Output the [X, Y] coordinate of the center of the cell containing the given text.  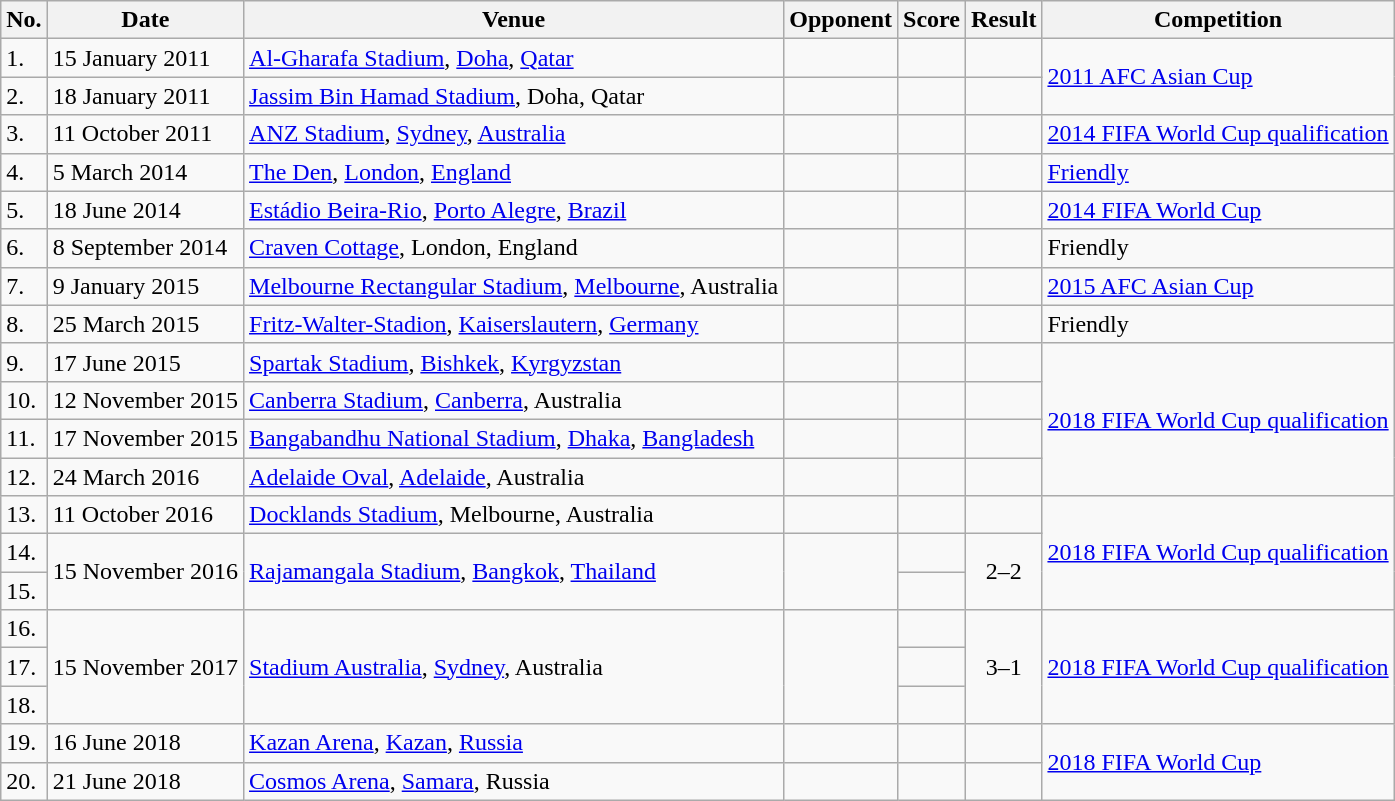
Venue [514, 20]
Cosmos Arena, Samara, Russia [514, 781]
16. [24, 629]
11. [24, 438]
Canberra Stadium, Canberra, Australia [514, 400]
Bangabandhu National Stadium, Dhaka, Bangladesh [514, 438]
11 October 2011 [145, 134]
10. [24, 400]
24 March 2016 [145, 477]
Fritz-Walter-Stadion, Kaiserslautern, Germany [514, 324]
Opponent [841, 20]
Kazan Arena, Kazan, Russia [514, 743]
Docklands Stadium, Melbourne, Australia [514, 515]
8. [24, 324]
18. [24, 705]
Craven Cottage, London, England [514, 248]
2015 AFC Asian Cup [1218, 286]
5 March 2014 [145, 172]
3–1 [1004, 667]
No. [24, 20]
Date [145, 20]
Al-Gharafa Stadium, Doha, Qatar [514, 58]
17 June 2015 [145, 362]
19. [24, 743]
14. [24, 553]
16 June 2018 [145, 743]
6. [24, 248]
5. [24, 210]
Estádio Beira-Rio, Porto Alegre, Brazil [514, 210]
15. [24, 591]
2018 FIFA World Cup [1218, 762]
Adelaide Oval, Adelaide, Australia [514, 477]
Spartak Stadium, Bishkek, Kyrgyzstan [514, 362]
15 January 2011 [145, 58]
13. [24, 515]
18 January 2011 [145, 96]
Competition [1218, 20]
Score [932, 20]
9 January 2015 [145, 286]
7. [24, 286]
4. [24, 172]
18 June 2014 [145, 210]
2011 AFC Asian Cup [1218, 77]
Melbourne Rectangular Stadium, Melbourne, Australia [514, 286]
2014 FIFA World Cup [1218, 210]
Stadium Australia, Sydney, Australia [514, 667]
2. [24, 96]
1. [24, 58]
The Den, London, England [514, 172]
Result [1004, 20]
15 November 2017 [145, 667]
2–2 [1004, 572]
Jassim Bin Hamad Stadium, Doha, Qatar [514, 96]
17. [24, 667]
9. [24, 362]
20. [24, 781]
12. [24, 477]
ANZ Stadium, Sydney, Australia [514, 134]
12 November 2015 [145, 400]
Rajamangala Stadium, Bangkok, Thailand [514, 572]
3. [24, 134]
15 November 2016 [145, 572]
17 November 2015 [145, 438]
11 October 2016 [145, 515]
2014 FIFA World Cup qualification [1218, 134]
21 June 2018 [145, 781]
25 March 2015 [145, 324]
8 September 2014 [145, 248]
